Extract the [x, y] coordinate from the center of the cell holding the provided text.  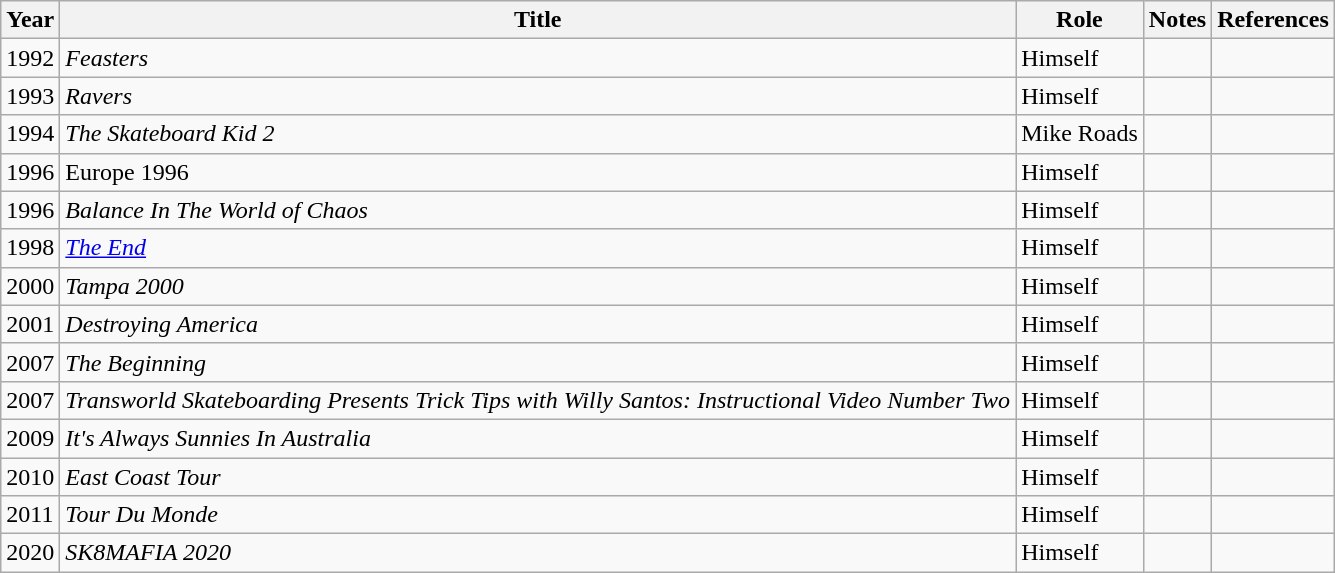
East Coast Tour [538, 477]
Destroying America [538, 324]
2010 [30, 477]
References [1274, 20]
The Skateboard Kid 2 [538, 134]
Tour Du Monde [538, 515]
Tampa 2000 [538, 286]
Feasters [538, 58]
The Beginning [538, 362]
1998 [30, 248]
1993 [30, 96]
Transworld Skateboarding Presents Trick Tips with Willy Santos: Instructional Video Number Two [538, 400]
Title [538, 20]
2001 [30, 324]
2000 [30, 286]
2011 [30, 515]
2009 [30, 438]
Balance In The World of Chaos [538, 210]
The End [538, 248]
2020 [30, 553]
Role [1080, 20]
Year [30, 20]
Notes [1177, 20]
Ravers [538, 96]
SK8MAFIA 2020 [538, 553]
It's Always Sunnies In Australia [538, 438]
1994 [30, 134]
Mike Roads [1080, 134]
1992 [30, 58]
Europe 1996 [538, 172]
